Output the (X, Y) coordinate of the center of the cell containing the given text.  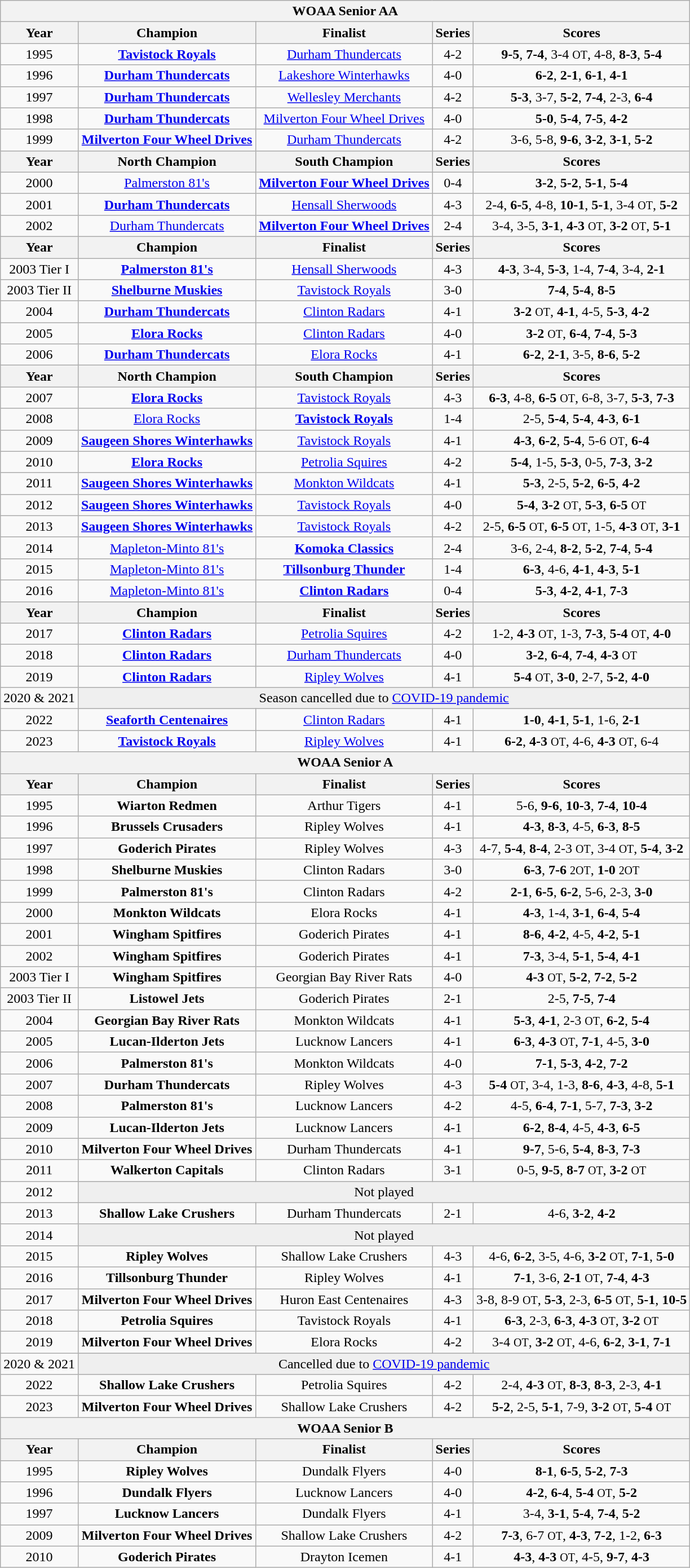
6-2, 4-3 OT, 4-6, 4-3 OT, 6-4 (581, 741)
5-4 OT, 3-4, 1-3, 8-6, 4-3, 4-8, 5-1 (581, 1085)
3-8, 8-9 OT, 5-3, 2-3, 6-5 OT, 5-1, 10-5 (581, 1299)
6-3, 2-3, 6-3, 4-3 OT, 3-2 OT (581, 1321)
1-2, 4-3 OT, 1-3, 7-3, 5-4 OT, 4-0 (581, 634)
Wiarton Redmen (167, 805)
Drayton Icemen (344, 1557)
3-4 OT, 3-2 OT, 4-6, 6-2, 3-1, 7-1 (581, 1342)
3-6, 2-4, 8-2, 5-2, 7-4, 5-4 (581, 548)
6-3, 7-6 2OT, 1-0 2OT (581, 870)
5-4 OT, 3-0, 2-7, 5-2, 4-0 (581, 677)
Arthur Tigers (344, 805)
4-3, 8-3, 4-5, 6-3, 8-5 (581, 827)
3-2 OT, 6-4, 7-4, 5-3 (581, 333)
6-3, 4-8, 6-5 OT, 6-8, 3-7, 5-3, 7-3 (581, 398)
5-3, 2-5, 5-2, 6-5, 4-2 (581, 483)
0-5, 9-5, 8-7 OT, 3-2 OT (581, 1170)
Walkerton Capitals (167, 1170)
6-3, 4-3 OT, 7-1, 4-5, 3-0 (581, 1042)
Brussels Crusaders (167, 827)
7-1, 3-6, 2-1 OT, 7-4, 4-3 (581, 1278)
5-3, 3-7, 5-2, 7-4, 2-3, 6-4 (581, 97)
3-6, 5-8, 9-6, 3-2, 3-1, 5-2 (581, 140)
5-4, 3-2 OT, 5-3, 6-5 OT (581, 505)
6-2, 8-4, 4-5, 4-3, 6-5 (581, 1127)
6-2, 2-1, 3-5, 8-6, 5-2 (581, 355)
4-3, 3-4, 5-3, 1-4, 7-4, 3-4, 2-1 (581, 269)
6-2, 2-1, 6-1, 4-1 (581, 76)
Huron East Centenaires (344, 1299)
4-3, 4-3 OT, 4-5, 9-7, 4-3 (581, 1557)
Seaforth Centenaires (167, 720)
Wellesley Merchants (344, 97)
7-3, 6-7 OT, 4-3, 7-2, 1-2, 6-3 (581, 1535)
5-4, 1-5, 5-3, 0-5, 7-3, 3-2 (581, 462)
2-4, 4-3 OT, 8-3, 8-3, 2-3, 4-1 (581, 1385)
WOAA Senior A (345, 763)
5-3, 4-2, 4-1, 7-3 (581, 591)
WOAA Senior B (345, 1428)
5-2, 2-5, 5-1, 7-9, 3-2 OT, 5-4 OT (581, 1407)
9-7, 5-6, 5-4, 8-3, 7-3 (581, 1149)
4-6, 3-2, 4-2 (581, 1213)
3-2 OT, 4-1, 4-5, 5-3, 4-2 (581, 312)
7-3, 3-4, 5-1, 5-4, 4-1 (581, 956)
3-4, 3-5, 3-1, 4-3 OT, 3-2 OT, 5-1 (581, 226)
4-7, 5-4, 8-4, 2-3 OT, 3-4 OT, 5-4, 3-2 (581, 848)
Lakeshore Winterhawks (344, 76)
4-6, 6-2, 3-5, 4-6, 3-2 OT, 7-1, 5-0 (581, 1256)
2-5, 7-5, 7-4 (581, 999)
5-0, 5-4, 7-5, 4-2 (581, 118)
1-0, 4-1, 5-1, 1-6, 2-1 (581, 720)
3-2, 6-4, 7-4, 4-3 OT (581, 655)
Season cancelled due to COVID-19 pandemic (383, 698)
4-3, 6-2, 5-4, 5-6 OT, 6-4 (581, 441)
9-5, 7-4, 3-4 OT, 4-8, 8-3, 5-4 (581, 54)
7-1, 5-3, 4-2, 7-2 (581, 1063)
4-3, 1-4, 3-1, 6-4, 5-4 (581, 913)
WOAA Senior AA (345, 11)
7-4, 5-4, 8-5 (581, 290)
8-1, 6-5, 5-2, 7-3 (581, 1471)
2-5, 5-4, 5-4, 4-3, 6-1 (581, 419)
4-5, 6-4, 7-1, 5-7, 7-3, 3-2 (581, 1106)
2-1, 6-5, 6-2, 5-6, 2-3, 3-0 (581, 891)
Cancelled due to COVID-19 pandemic (383, 1364)
3-4, 3-1, 5-4, 7-4, 5-2 (581, 1514)
Listowel Jets (167, 999)
2-4, 6-5, 4-8, 10-1, 5-1, 3-4 OT, 5-2 (581, 204)
4-2, 6-4, 5-4 OT, 5-2 (581, 1492)
6-3, 4-6, 4-1, 4-3, 5-1 (581, 569)
8-6, 4-2, 4-5, 4-2, 5-1 (581, 934)
2-5, 6-5 OT, 6-5 OT, 1-5, 4-3 OT, 3-1 (581, 526)
3-1 (453, 1170)
5-3, 4-1, 2-3 OT, 6-2, 5-4 (581, 1020)
3-2, 5-2, 5-1, 5-4 (581, 183)
Komoka Classics (344, 548)
4-3 OT, 5-2, 7-2, 5-2 (581, 977)
5-6, 9-6, 10-3, 7-4, 10-4 (581, 805)
